Pinpoint the cell where the given text exists, returning its [X, Y] midpoint coordinate. 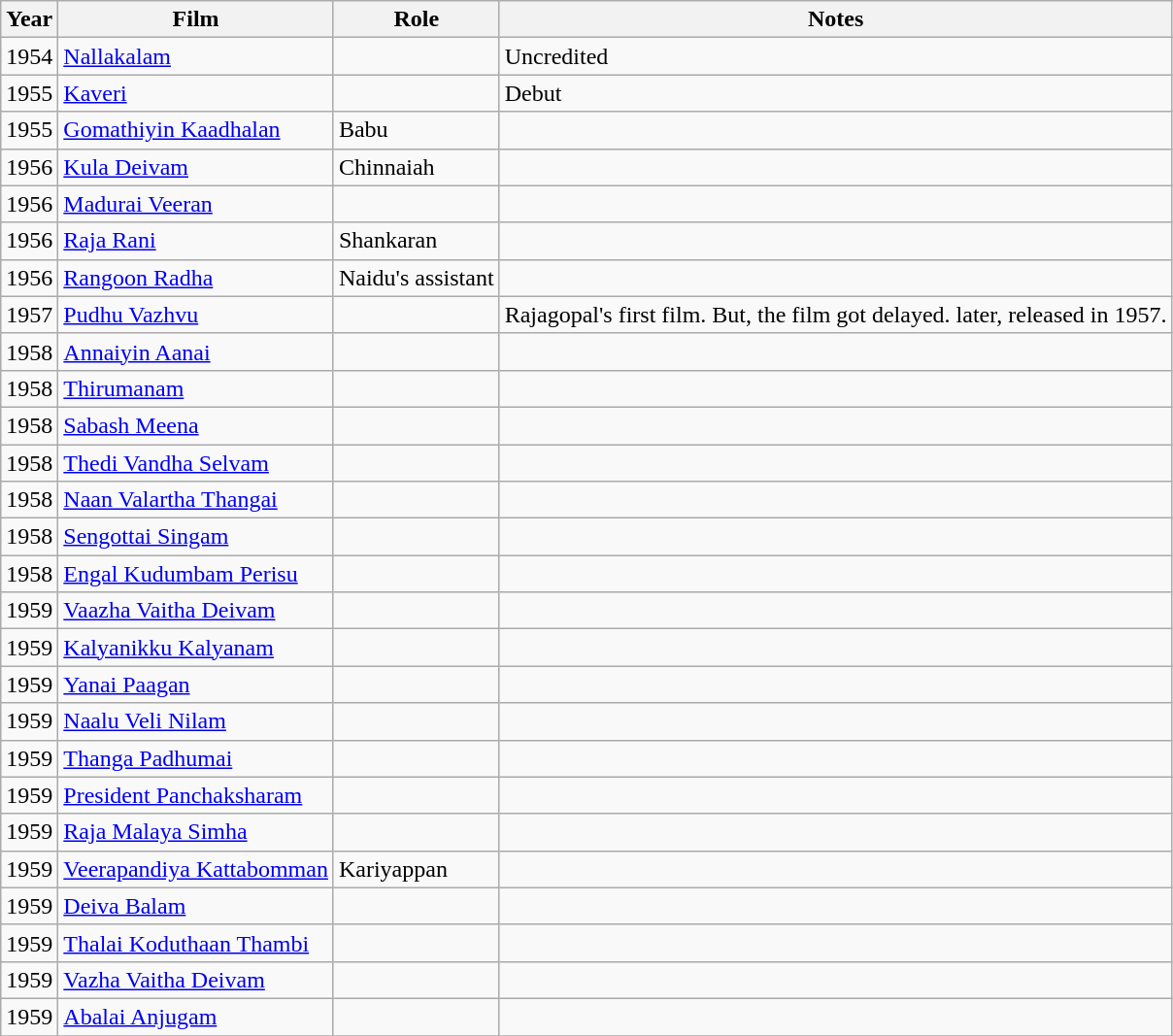
Raja Rani [196, 241]
Chinnaiah [416, 167]
Yanai Paagan [196, 685]
Veerapandiya Kattabomman [196, 869]
Film [196, 19]
Shankaran [416, 241]
Raja Malaya Simha [196, 832]
Rajagopal's first film. But, the film got delayed. later, released in 1957. [835, 315]
Sabash Meena [196, 425]
Naan Valartha Thangai [196, 500]
Role [416, 19]
Uncredited [835, 56]
Nallakalam [196, 56]
Kariyappan [416, 869]
Year [29, 19]
Gomathiyin Kaadhalan [196, 130]
President Panchaksharam [196, 795]
1954 [29, 56]
Vazha Vaitha Deivam [196, 980]
Debut [835, 93]
Vaazha Vaitha Deivam [196, 611]
Thirumanam [196, 388]
Babu [416, 130]
Madurai Veeran [196, 204]
Naalu Veli Nilam [196, 721]
Kula Deivam [196, 167]
Thalai Koduthaan Thambi [196, 943]
1957 [29, 315]
Kalyanikku Kalyanam [196, 648]
Notes [835, 19]
Annaiyin Aanai [196, 351]
Deiva Balam [196, 906]
Rangoon Radha [196, 278]
Thedi Vandha Selvam [196, 463]
Pudhu Vazhvu [196, 315]
Kaveri [196, 93]
Naidu's assistant [416, 278]
Sengottai Singam [196, 537]
Abalai Anjugam [196, 1017]
Thanga Padhumai [196, 758]
Engal Kudumbam Perisu [196, 574]
